Detect which cell encompasses the target text, then output its [x, y] center coordinate. 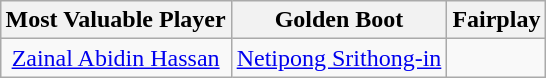
Zainal Abidin Hassan [116, 58]
Fairplay [496, 20]
Golden Boot [339, 20]
Most Valuable Player [116, 20]
Netipong Srithong-in [339, 58]
